Search for the cell housing the specified text and yield its (X, Y) center coordinate. 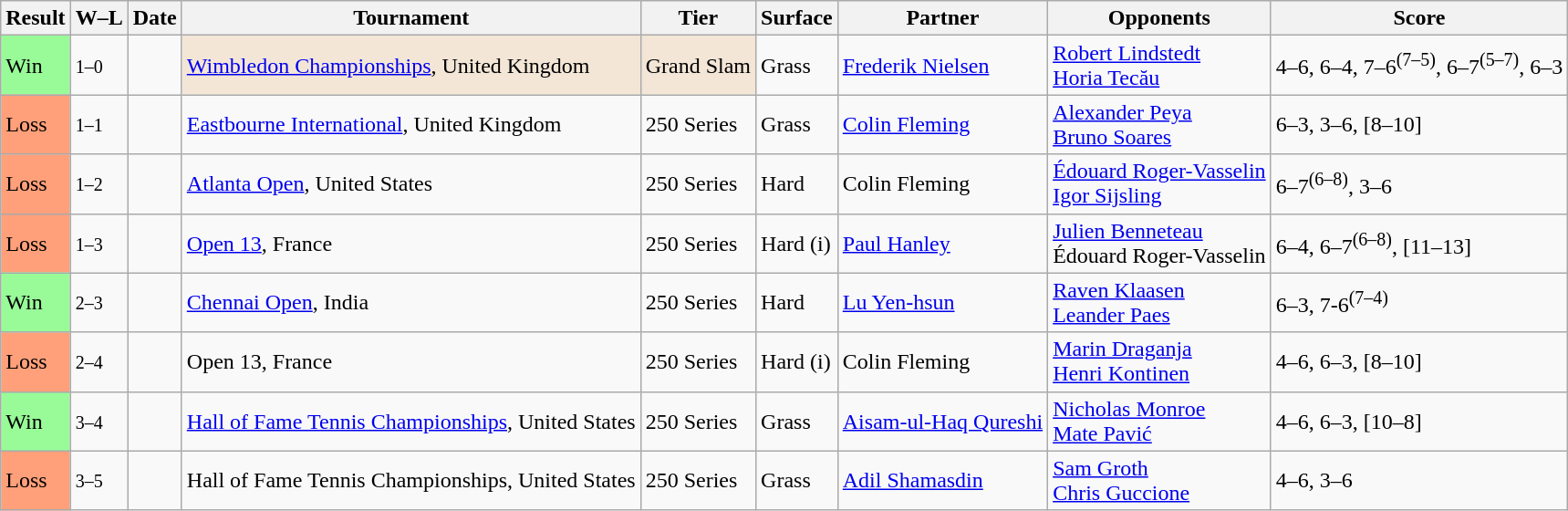
Marin Draganja Henri Kontinen (1160, 361)
Sam Groth Chris Guccione (1160, 480)
Édouard Roger-Vasselin Igor Sijsling (1160, 184)
1–1 (99, 124)
4–6, 6–3, [10–8] (1419, 422)
1–0 (99, 66)
Robert Lindstedt Horia Tecău (1160, 66)
Score (1419, 18)
4–6, 3–6 (1419, 480)
6–3, 7-6(7–4) (1419, 303)
Surface (797, 18)
Opponents (1160, 18)
6–4, 6–7(6–8), [11–13] (1419, 243)
Atlanta Open, United States (410, 184)
Raven Klaasen Leander Paes (1160, 303)
1–3 (99, 243)
Tournament (410, 18)
2–4 (99, 361)
Result (36, 18)
4–6, 6–4, 7–6(7–5), 6–7(5–7), 6–3 (1419, 66)
Wimbledon Championships, United Kingdom (410, 66)
3–4 (99, 422)
Paul Hanley (942, 243)
Tier (698, 18)
Chennai Open, India (410, 303)
Grand Slam (698, 66)
Eastbourne International, United Kingdom (410, 124)
6–7(6–8), 3–6 (1419, 184)
2–3 (99, 303)
Date (155, 18)
6–3, 3–6, [8–10] (1419, 124)
Frederik Nielsen (942, 66)
Nicholas Monroe Mate Pavić (1160, 422)
Alexander Peya Bruno Soares (1160, 124)
W–L (99, 18)
Partner (942, 18)
Adil Shamasdin (942, 480)
4–6, 6–3, [8–10] (1419, 361)
Aisam-ul-Haq Qureshi (942, 422)
Lu Yen-hsun (942, 303)
1–2 (99, 184)
Julien Benneteau Édouard Roger-Vasselin (1160, 243)
3–5 (99, 480)
